Detect which cell encompasses the target text, then output its [x, y] center coordinate. 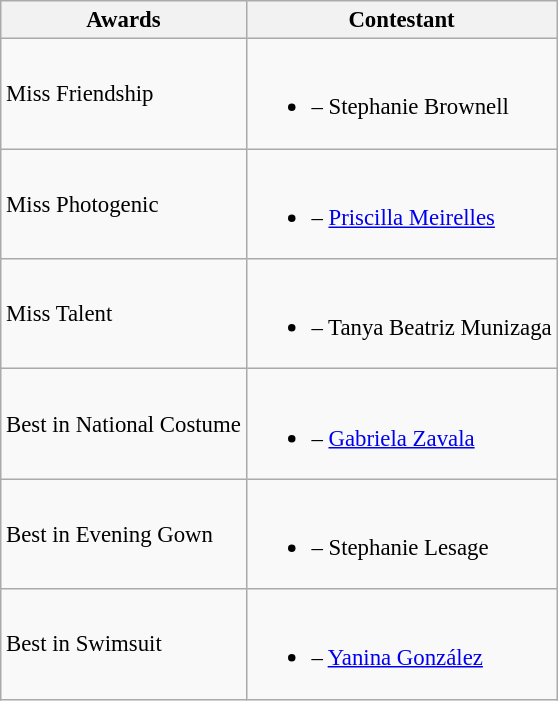
Best in National Costume [124, 424]
– Priscilla Meirelles [402, 204]
Best in Swimsuit [124, 644]
Miss Friendship [124, 94]
Miss Photogenic [124, 204]
Contestant [402, 20]
Awards [124, 20]
– Tanya Beatriz Munizaga [402, 314]
Miss Talent [124, 314]
– Yanina González [402, 644]
– Stephanie Lesage [402, 534]
– Stephanie Brownell [402, 94]
– Gabriela Zavala [402, 424]
Best in Evening Gown [124, 534]
